Determine the (x, y) coordinate at the center of the cell enclosing the given text.  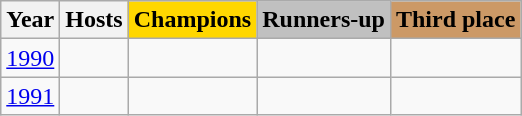
Year (30, 20)
Hosts (94, 20)
1991 (30, 96)
Champions (192, 20)
Third place (455, 20)
Runners-up (324, 20)
1990 (30, 58)
